Identify which cell holds the provided text, then report its (x, y) central coordinate. 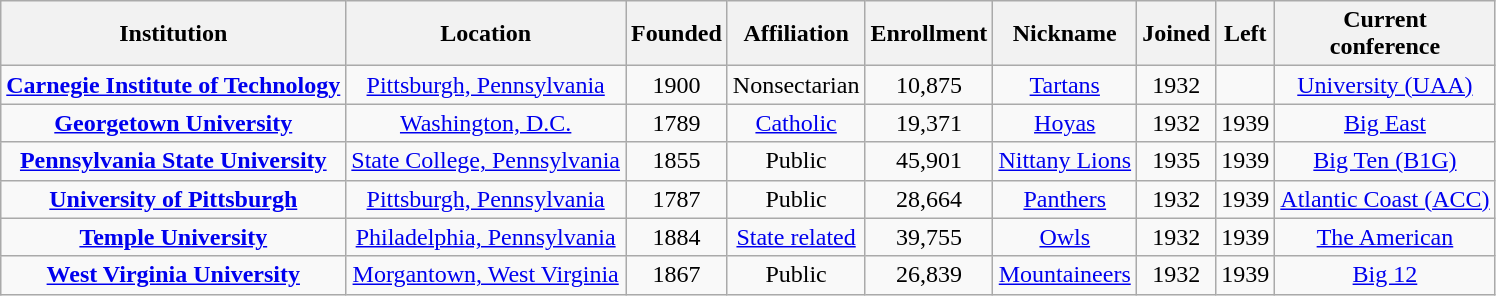
Institution (174, 34)
Currentconference (1385, 34)
1884 (677, 237)
Panthers (1065, 199)
Tartans (1065, 85)
Big Ten (B1G) (1385, 161)
1900 (677, 85)
Owls (1065, 237)
Big 12 (1385, 275)
Enrollment (929, 34)
Philadelphia, Pennsylvania (486, 237)
39,755 (929, 237)
Georgetown University (174, 123)
19,371 (929, 123)
Atlantic Coast (ACC) (1385, 199)
1789 (677, 123)
Joined (1176, 34)
Left (1246, 34)
Nonsectarian (796, 85)
Big East (1385, 123)
10,875 (929, 85)
University of Pittsburgh (174, 199)
Pennsylvania State University (174, 161)
1867 (677, 275)
Location (486, 34)
State related (796, 237)
Hoyas (1065, 123)
The American (1385, 237)
West Virginia University (174, 275)
Mountaineers (1065, 275)
University (UAA) (1385, 85)
Founded (677, 34)
Nickname (1065, 34)
26,839 (929, 275)
Catholic (796, 123)
1787 (677, 199)
45,901 (929, 161)
Carnegie Institute of Technology (174, 85)
28,664 (929, 199)
State College, Pennsylvania (486, 161)
Morgantown, West Virginia (486, 275)
Temple University (174, 237)
1935 (1176, 161)
Nittany Lions (1065, 161)
Washington, D.C. (486, 123)
Affiliation (796, 34)
1855 (677, 161)
